Provide the (x, y) coordinate of the cell's center where the given text is located.  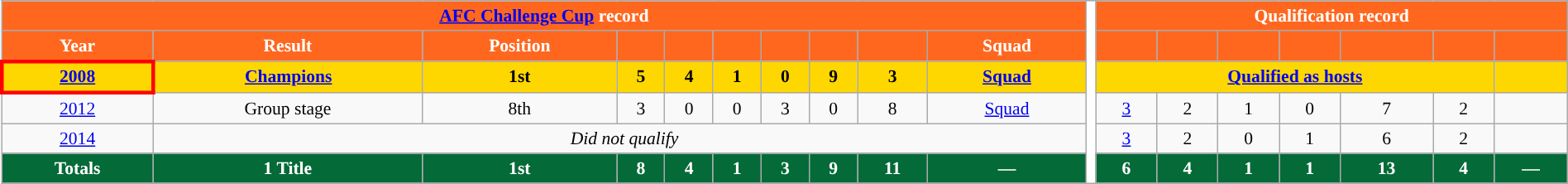
Year (78, 46)
11 (893, 168)
Group stage (288, 109)
1 Title (288, 168)
AFC Challenge Cup record (544, 16)
8th (519, 109)
2008 (78, 78)
Qualification record (1331, 16)
Champions (288, 78)
2014 (78, 139)
13 (1387, 168)
Totals (78, 168)
Qualified as hosts (1295, 78)
Did not qualify (624, 139)
Result (288, 46)
5 (641, 78)
Position (519, 46)
2012 (78, 109)
7 (1387, 109)
